Capture the cell that displays the provided text and extract its [x, y] central coordinate. 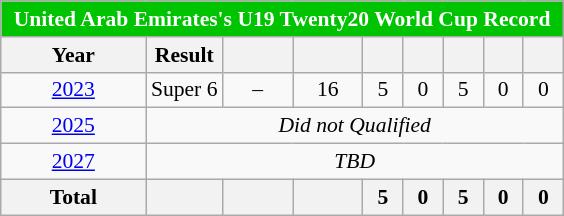
Total [74, 197]
2025 [74, 126]
United Arab Emirates's U19 Twenty20 World Cup Record [282, 19]
Super 6 [184, 90]
16 [328, 90]
2027 [74, 162]
Year [74, 55]
Did not Qualified [355, 126]
TBD [355, 162]
2023 [74, 90]
– [258, 90]
Result [184, 55]
